Detect which cell encompasses the target text, then output its (X, Y) center coordinate. 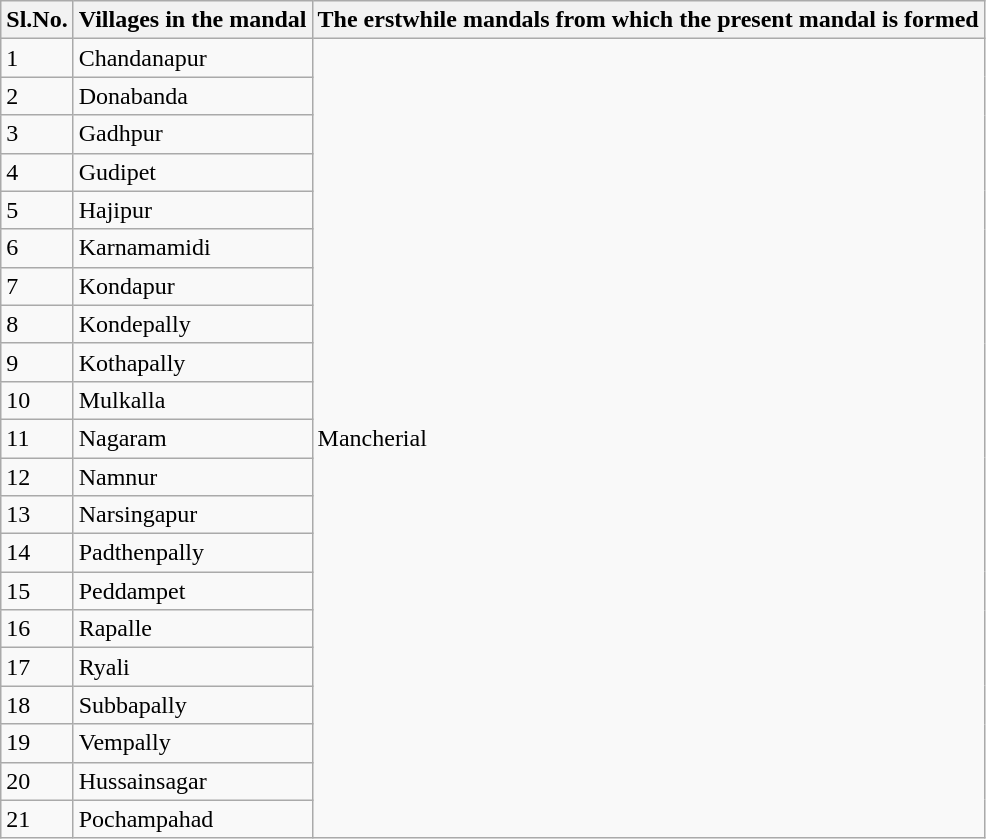
Namnur (192, 477)
Villages in the mandal (192, 20)
Hussainsagar (192, 781)
Mancherial (648, 438)
Sl.No. (37, 20)
Chandanapur (192, 58)
6 (37, 248)
Gudipet (192, 172)
Donabanda (192, 96)
20 (37, 781)
Mulkalla (192, 400)
12 (37, 477)
21 (37, 819)
Narsingapur (192, 515)
Gadhpur (192, 134)
11 (37, 438)
Vempally (192, 743)
18 (37, 705)
Pochampahad (192, 819)
2 (37, 96)
17 (37, 667)
8 (37, 324)
Karnamamidi (192, 248)
Peddampet (192, 591)
5 (37, 210)
16 (37, 629)
1 (37, 58)
Ryali (192, 667)
Rapalle (192, 629)
Nagaram (192, 438)
15 (37, 591)
7 (37, 286)
14 (37, 553)
Kondepally (192, 324)
Padthenpally (192, 553)
Hajipur (192, 210)
13 (37, 515)
10 (37, 400)
19 (37, 743)
Subbapally (192, 705)
The erstwhile mandals from which the present mandal is formed (648, 20)
4 (37, 172)
Kothapally (192, 362)
9 (37, 362)
Kondapur (192, 286)
3 (37, 134)
